Search for the cell housing the specified text and yield its [x, y] center coordinate. 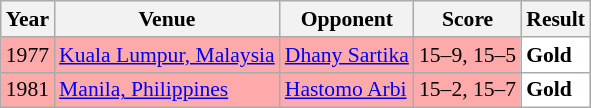
Venue [167, 19]
15–2, 15–7 [468, 90]
15–9, 15–5 [468, 55]
1977 [28, 55]
Score [468, 19]
Dhany Sartika [347, 55]
Year [28, 19]
Hastomo Arbi [347, 90]
Opponent [347, 19]
Result [556, 19]
Kuala Lumpur, Malaysia [167, 55]
Manila, Philippines [167, 90]
1981 [28, 90]
